Pinpoint the cell where the given text exists, returning its (x, y) midpoint coordinate. 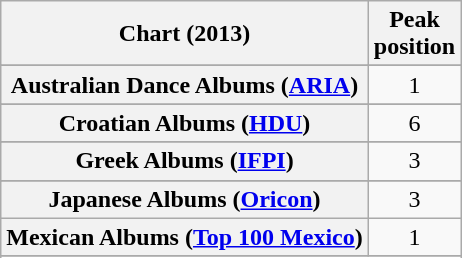
Chart (2013) (185, 34)
Mexican Albums (Top 100 Mexico) (185, 237)
Croatian Albums (HDU) (185, 123)
Peakposition (414, 34)
Japanese Albums (Oricon) (185, 199)
Australian Dance Albums (ARIA) (185, 85)
6 (414, 123)
Greek Albums (IFPI) (185, 161)
